Extract the [X, Y] coordinate from the center of the cell holding the provided text.  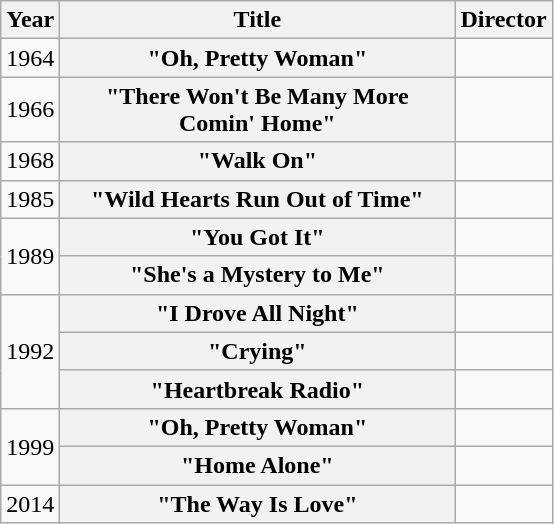
"She's a Mystery to Me" [258, 275]
"Crying" [258, 351]
Year [30, 20]
1992 [30, 351]
2014 [30, 503]
1968 [30, 161]
"Heartbreak Radio" [258, 389]
"You Got It" [258, 237]
1985 [30, 199]
"The Way Is Love" [258, 503]
Title [258, 20]
"Walk On" [258, 161]
"Wild Hearts Run Out of Time" [258, 199]
1999 [30, 446]
Director [504, 20]
"There Won't Be Many More Comin' Home" [258, 110]
"Home Alone" [258, 465]
1989 [30, 256]
"I Drove All Night" [258, 313]
1966 [30, 110]
1964 [30, 58]
